From the cell containing the given text, extract its center point as [X, Y] coordinate. 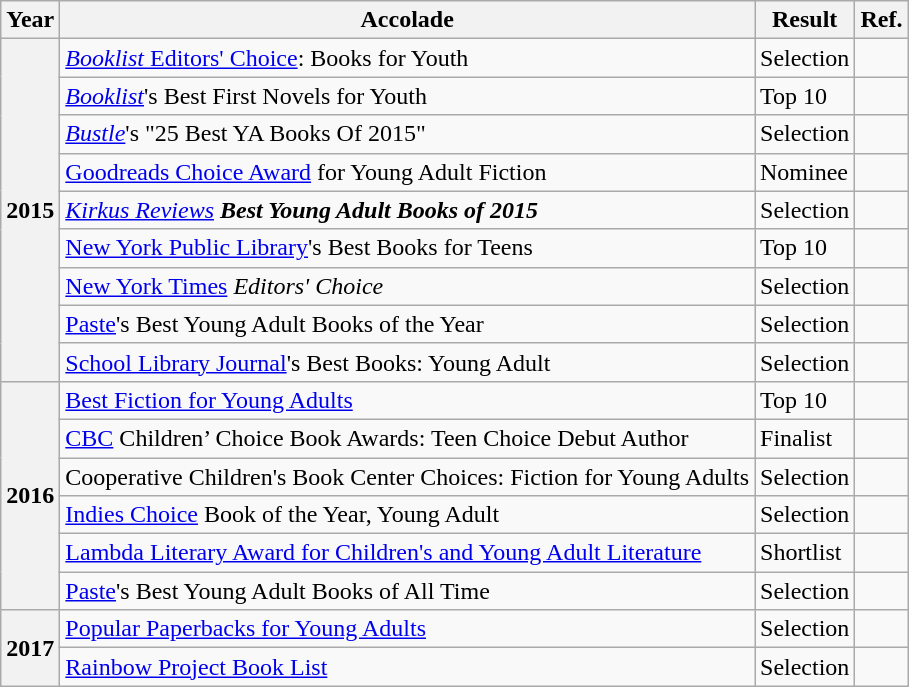
Year [30, 20]
Best Fiction for Young Adults [408, 400]
Popular Paperbacks for Young Adults [408, 629]
Paste's Best Young Adult Books of the Year [408, 324]
2016 [30, 495]
CBC Children’ Choice Book Awards: Teen Choice Debut Author [408, 438]
Lambda Literary Award for Children's and Young Adult Literature [408, 553]
Bustle's "25 Best YA Books Of 2015" [408, 134]
Ref. [882, 20]
Indies Choice Book of the Year, Young Adult [408, 515]
Finalist [804, 438]
Booklist Editors' Choice: Books for Youth [408, 58]
2015 [30, 210]
2017 [30, 648]
Result [804, 20]
Booklist's Best First Novels for Youth [408, 96]
Cooperative Children's Book Center Choices: Fiction for Young Adults [408, 477]
Kirkus Reviews Best Young Adult Books of 2015 [408, 210]
Rainbow Project Book List [408, 667]
Goodreads Choice Award for Young Adult Fiction [408, 172]
Paste's Best Young Adult Books of All Time [408, 591]
New York Public Library's Best Books for Teens [408, 248]
Nominee [804, 172]
Shortlist [804, 553]
Accolade [408, 20]
School Library Journal's Best Books: Young Adult [408, 362]
New York Times Editors' Choice [408, 286]
